Find where the given text appears and provide that cell's center as (X, Y) coordinate. 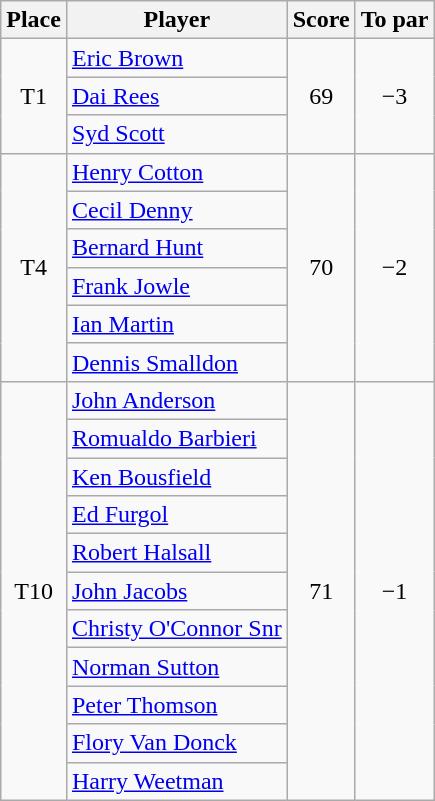
−3 (394, 96)
T4 (34, 267)
Christy O'Connor Snr (176, 629)
Ken Bousfield (176, 477)
Harry Weetman (176, 781)
−1 (394, 590)
Frank Jowle (176, 286)
−2 (394, 267)
71 (321, 590)
Dennis Smalldon (176, 362)
Score (321, 20)
Robert Halsall (176, 553)
Henry Cotton (176, 172)
Ian Martin (176, 324)
Cecil Denny (176, 210)
69 (321, 96)
John Anderson (176, 400)
Peter Thomson (176, 705)
Player (176, 20)
T10 (34, 590)
Romualdo Barbieri (176, 438)
John Jacobs (176, 591)
Bernard Hunt (176, 248)
70 (321, 267)
Norman Sutton (176, 667)
Ed Furgol (176, 515)
Syd Scott (176, 134)
Dai Rees (176, 96)
Flory Van Donck (176, 743)
T1 (34, 96)
Place (34, 20)
Eric Brown (176, 58)
To par (394, 20)
